Locate the cell with the specified text and output its (x, y) center coordinate. 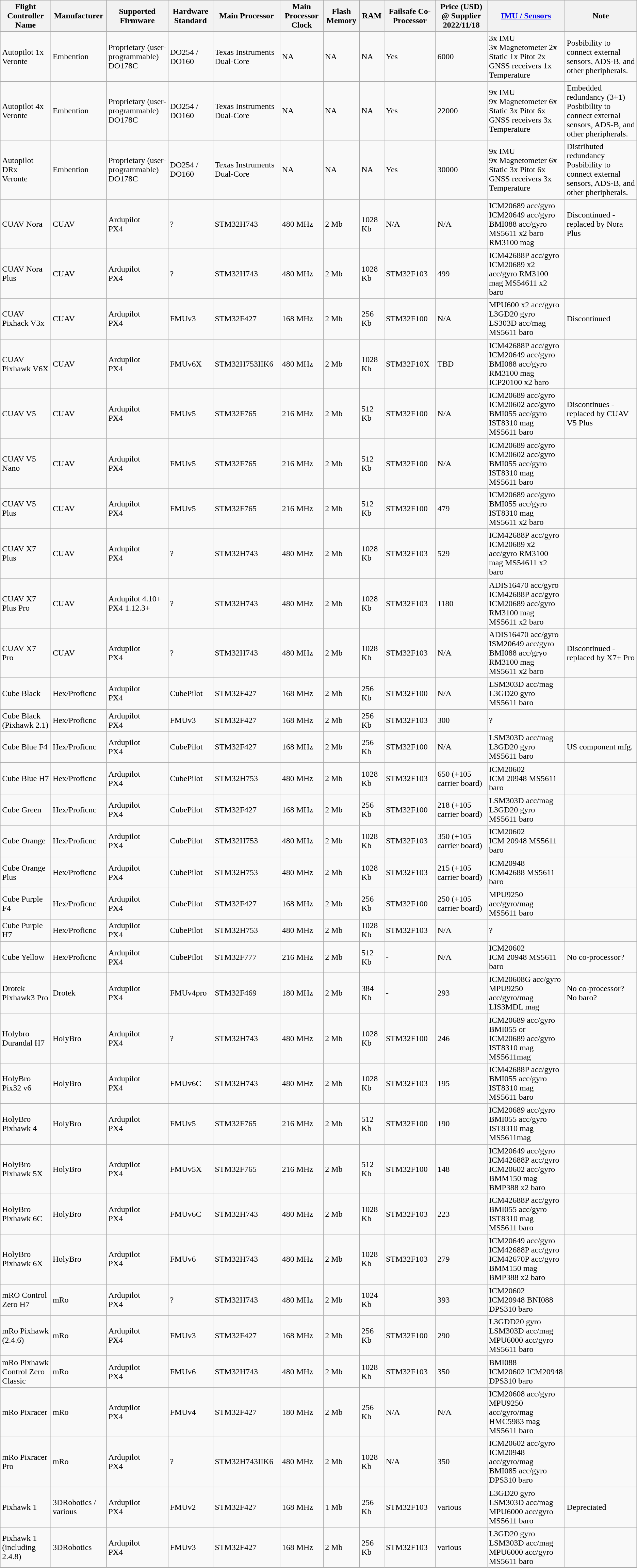
Cube Black (Pixhawk 2.1) (26, 720)
FMUv2 (191, 1507)
Main Processor (246, 16)
No co-processor?No baro? (601, 993)
ICM42688P acc/gyroICM20649 acc/gyro BMI088 acc/gyro RM3100 mag ICP20100 x2 baro (526, 364)
Ardupilot 4.10+PX4 1.12.3+ (137, 603)
Cube Orange Plus (26, 872)
FMUv6X (191, 364)
384 Kb (372, 993)
ICM20602 acc/gyroICM20948 acc/gyro/mag BMI085 acc/gyro DPS310 baro (526, 1462)
HolyBro Pixhawk 6X (26, 1259)
Cube Blue H7 (26, 778)
Drotek (79, 993)
Flight Controller Name (26, 16)
ICM20689 acc/gyroBMI055 or ICM20689 acc/gyro IST8310 mag MS5611mag (526, 1038)
US component mfg. (601, 747)
CUAV X7 Plus (26, 553)
Embedded redundancy (3+1)Posbibility to connect external sensors, ADS-B, and other pheripherals. (601, 111)
1180 (461, 603)
mRo Pixhawk (2.4.6) (26, 1336)
Holybro Durandal H7 (26, 1038)
Failsafe Co-Processor (410, 16)
Cube Black (26, 694)
CUAV Nora (26, 224)
Hardware Standard (191, 16)
STM32F469 (246, 993)
Discontinues - replaced by CUAV V5 Plus (601, 414)
215 (+105 carrier board) (461, 872)
ICM20649 acc/gyroICM42688P acc/gyro ICM20602 acc/gyro BMM150 mag BMP388 x2 baro (526, 1169)
246 (461, 1038)
30000 (461, 169)
529 (461, 553)
RAM (372, 16)
HolyBro Pixhawk 4 (26, 1124)
CUAV Pixhack V3x (26, 319)
HolyBro Pixhawk 5X (26, 1169)
3DRobotics (79, 1547)
Drotek Pixhawk3 Pro (26, 993)
22000 (461, 111)
CUAV V5 Nano (26, 463)
ICM20689 acc/gyroBMI055 acc/gyro IST8310 mag MS5611mag (526, 1124)
Manufacturer (79, 16)
479 (461, 508)
mRO Control Zero H7 (26, 1300)
Main Processor Clock (301, 16)
STM32F10X (410, 364)
FMUv5X (191, 1169)
CUAV X7 Plus Pro (26, 603)
Note (601, 16)
mRo Pixracer (26, 1412)
CUAV X7 Pro (26, 653)
FMUv4pro (191, 993)
L3GDD20 gyroLSM303D acc/mag MPU6000 acc/gyro MS5611 baro (526, 1336)
Cube Purple H7 (26, 931)
Discontinued - replaced by X7+ Pro (601, 653)
CUAV V5 Plus (26, 508)
279 (461, 1259)
6000 (461, 56)
CUAV V5 (26, 414)
STM32H743IIK6 (246, 1462)
393 (461, 1300)
Cube Purple F4 (26, 904)
Posbibility to connect external sensors, ADS-B, and other pheripherals. (601, 56)
250 (+105 carrier board) (461, 904)
Supported Firmware (137, 16)
CUAV Pixhawk V6X (26, 364)
FMUv4 (191, 1412)
Cube Green (26, 810)
350 (+105 carrier board) (461, 841)
300 (461, 720)
HolyBro Pix32 v6 (26, 1083)
1 Mb (342, 1507)
Autopilot 1x Veronte (26, 56)
Cube Orange (26, 841)
ICM20608 acc/gyroMPU9250 acc/gyro/mag HMC5983 mag MS5611 baro (526, 1412)
Discontinued - replaced by Nora Plus (601, 224)
Distributed redundancyPosbibility to connect external sensors, ADS-B, and other pheripherals. (601, 169)
mRo Pixhawk Control Zero Classic (26, 1372)
Depreciated (601, 1507)
Pixhawk 1 (including 2.4.8) (26, 1547)
218 (+105 carrier board) (461, 810)
293 (461, 993)
499 (461, 274)
STM32H753IIK6 (246, 364)
Discontinued (601, 319)
Pixhawk 1 (26, 1507)
Autopilot 4x Veronte (26, 111)
290 (461, 1336)
BMI088ICM20602 ICM20948 DPS310 baro (526, 1372)
195 (461, 1083)
Cube Blue F4 (26, 747)
223 (461, 1214)
ICM20689 acc/gyroICM20649 acc/gyro BMI088 acc/gyro MS5611 x2 baro RM3100 mag (526, 224)
148 (461, 1169)
3DRobotics / various (79, 1507)
650 (+105 carrier board) (461, 778)
No co-processor? (601, 957)
190 (461, 1124)
mRo Pixracer Pro (26, 1462)
IMU / Sensors (526, 16)
3x IMU3x Magnetometer 2x Static 1x Pitot 2x GNSS receivers 1x Temperature (526, 56)
ICM20649 acc/gyroICM42688P acc/gyro ICM42670P acc/gyro BMM150 mag BMP388 x2 baro (526, 1259)
ICM20608G acc/gyroMPU9250 acc/gyro/mag LIS3MDL mag (526, 993)
STM32F777 (246, 957)
ICM20602ICM20948 BNI088 DPS310 baro (526, 1300)
Flash Memory (342, 16)
ICM20689 acc/gyroBMI055 acc/gyro IST8310 mag MS5611 x2 baro (526, 508)
HolyBro Pixhawk 6C (26, 1214)
1024 Kb (372, 1300)
Cube Yellow (26, 957)
ADIS16470 acc/gyroICM42688P acc/gyro ICM20689 acc/gyro RM3100 mag MS5611 x2 baro (526, 603)
MPU600 x2 acc/gyroL3GD20 gyro LS303D acc/mag MS5611 baro (526, 319)
Autopilot DRxVeronte (26, 169)
ADIS16470 acc/gyroISM20649 acc/gyro BMI088 acc/gryo RM3100 mag MS5611 x2 baro (526, 653)
ICM20948ICM42688 MS5611 baro (526, 872)
CUAV Nora Plus (26, 274)
MPU9250 acc/gyro/magMS5611 baro (526, 904)
TBD (461, 364)
Price (USD) @ Supplier 2022/11/18 (461, 16)
